Return (X, Y) of the center of cell containing provided text 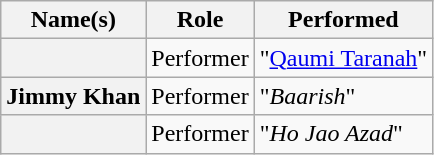
"Baarish" (343, 96)
Name(s) (74, 20)
Jimmy Khan (74, 96)
Role (200, 20)
"Qaumi Taranah" (343, 58)
"Ho Jao Azad" (343, 134)
Performed (343, 20)
